Identify which cell holds the provided text, then report its (x, y) central coordinate. 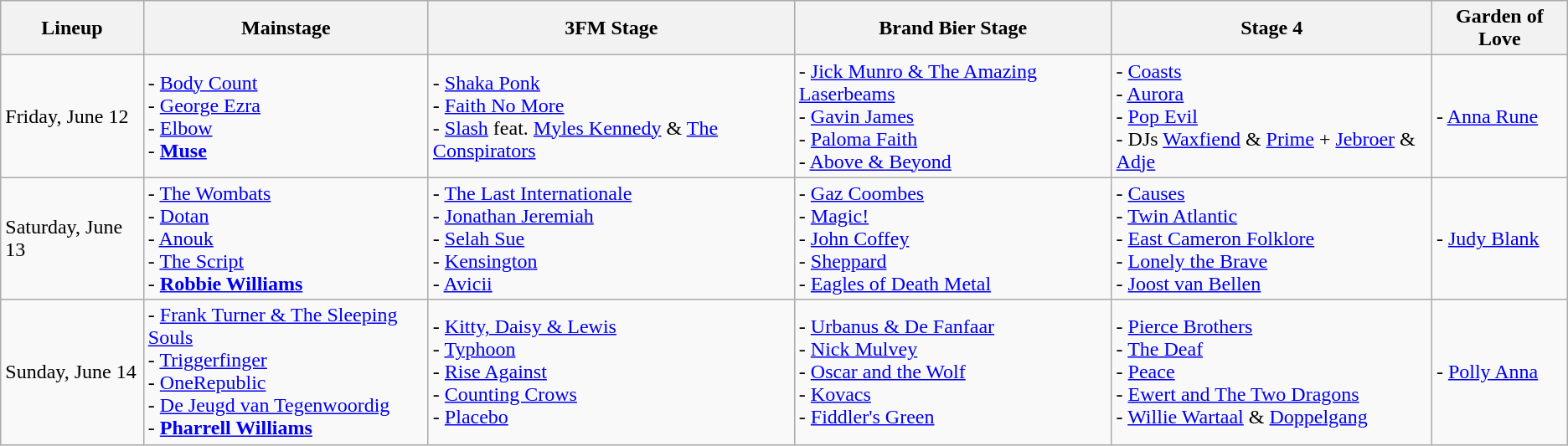
- Polly Anna (1499, 372)
Garden of Love (1499, 28)
Stage 4 (1271, 28)
- The Wombats- Dotan- Anouk- The Script- Robbie Williams (286, 238)
- Frank Turner & The Sleeping Souls- Triggerfinger- OneRepublic- De Jeugd van Tegenwoordig- Pharrell Williams (286, 372)
- Shaka Ponk- Faith No More- Slash feat. Myles Kennedy & The Conspirators (611, 116)
3FM Stage (611, 28)
- The Last Internationale- Jonathan Jeremiah- Selah Sue- Kensington- Avicii (611, 238)
- Kitty, Daisy & Lewis- Typhoon- Rise Against- Counting Crows- Placebo (611, 372)
- Body Count- George Ezra- Elbow- Muse (286, 116)
Saturday, June 13 (72, 238)
- Gaz Coombes- Magic!- John Coffey- Sheppard- Eagles of Death Metal (953, 238)
- Urbanus & De Fanfaar- Nick Mulvey- Oscar and the Wolf- Kovacs- Fiddler's Green (953, 372)
- Coasts- Aurora- Pop Evil- DJs Waxfiend & Prime + Jebroer & Adje (1271, 116)
Sunday, June 14 (72, 372)
- Pierce Brothers- The Deaf- Peace- Ewert and The Two Dragons- Willie Wartaal & Doppelgang (1271, 372)
Friday, June 12 (72, 116)
- Causes- Twin Atlantic- East Cameron Folklore- Lonely the Brave- Joost van Bellen (1271, 238)
- Judy Blank (1499, 238)
- Anna Rune (1499, 116)
- Jick Munro & The Amazing Laserbeams- Gavin James- Paloma Faith- Above & Beyond (953, 116)
Brand Bier Stage (953, 28)
Lineup (72, 28)
Mainstage (286, 28)
